From the cell containing the given text, extract its center point as (X, Y) coordinate. 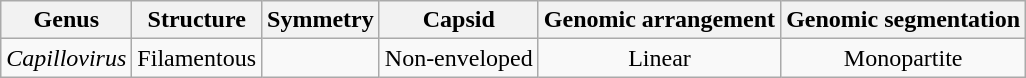
Filamentous (197, 58)
Genomic segmentation (904, 20)
Symmetry (321, 20)
Genus (66, 20)
Genomic arrangement (659, 20)
Monopartite (904, 58)
Linear (659, 58)
Non-enveloped (458, 58)
Capsid (458, 20)
Structure (197, 20)
Capillovirus (66, 58)
